From the cell containing the given text, extract its center point as [x, y] coordinate. 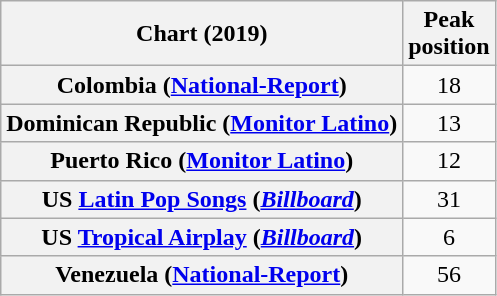
56 [449, 275]
Dominican Republic (Monitor Latino) [202, 123]
6 [449, 237]
Puerto Rico (Monitor Latino) [202, 161]
Colombia (National-Report) [202, 85]
Venezuela (National-Report) [202, 275]
Peak position [449, 34]
US Latin Pop Songs (Billboard) [202, 199]
US Tropical Airplay (Billboard) [202, 237]
Chart (2019) [202, 34]
12 [449, 161]
18 [449, 85]
31 [449, 199]
13 [449, 123]
